Provide the (x, y) coordinate of the cell's center where the given text is located.  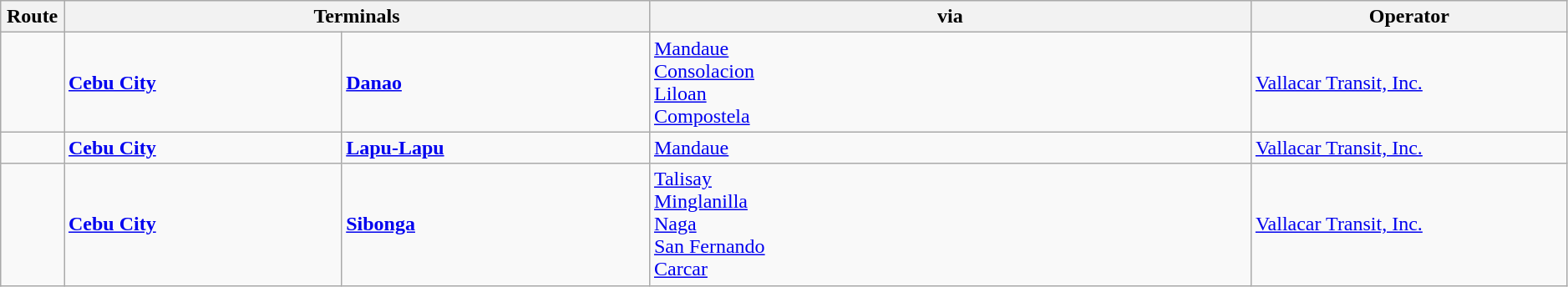
via (950, 17)
Lapu-Lapu (496, 148)
TalisayMinglanillaNagaSan FernandoCarcar (950, 224)
Operator (1408, 17)
Mandaue (950, 148)
Danao (496, 82)
MandaueConsolacionLiloanCompostela (950, 82)
Terminals (356, 17)
Sibonga (496, 224)
Route (33, 17)
